Return [X, Y] of the center of cell containing provided text 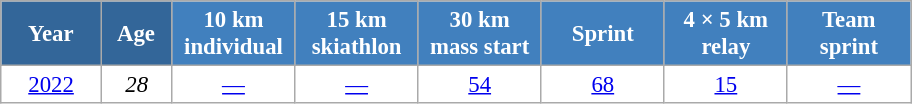
Team sprint [848, 34]
4 × 5 km relay [726, 34]
10 km individual [234, 34]
15 km skiathlon [356, 34]
28 [136, 85]
68 [602, 85]
30 km mass start [480, 34]
Sprint [602, 34]
54 [480, 85]
2022 [52, 85]
15 [726, 85]
Age [136, 34]
Year [52, 34]
